Detect which cell encompasses the target text, then output its [x, y] center coordinate. 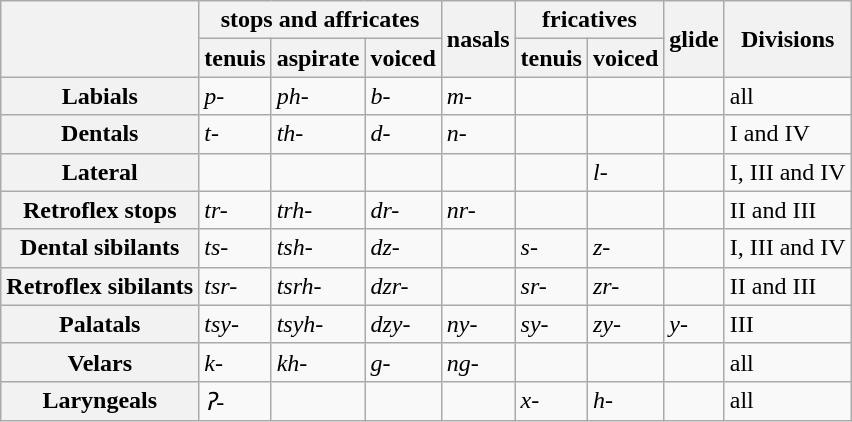
dz- [403, 248]
Velars [100, 362]
t- [235, 134]
tsyh- [318, 324]
zr- [625, 286]
sy- [551, 324]
aspirate [318, 58]
z- [625, 248]
trh- [318, 210]
s- [551, 248]
Divisions [788, 39]
l- [625, 172]
tr- [235, 210]
Laryngeals [100, 401]
x- [551, 401]
ʔ- [235, 401]
tsrh- [318, 286]
dzy- [403, 324]
tsy- [235, 324]
Retroflex stops [100, 210]
y- [694, 324]
ts- [235, 248]
k- [235, 362]
Labials [100, 96]
stops and affricates [320, 20]
sr- [551, 286]
th- [318, 134]
b- [403, 96]
ny- [478, 324]
ph- [318, 96]
fricatives [590, 20]
Lateral [100, 172]
Palatals [100, 324]
m- [478, 96]
III [788, 324]
Dentals [100, 134]
tsr- [235, 286]
d- [403, 134]
Retroflex sibilants [100, 286]
glide [694, 39]
g- [403, 362]
h- [625, 401]
kh- [318, 362]
dr- [403, 210]
nr- [478, 210]
nasals [478, 39]
tsh- [318, 248]
I and IV [788, 134]
Dental sibilants [100, 248]
p- [235, 96]
dzr- [403, 286]
ng- [478, 362]
n- [478, 134]
zy- [625, 324]
